Capture the cell that displays the provided text and extract its (x, y) central coordinate. 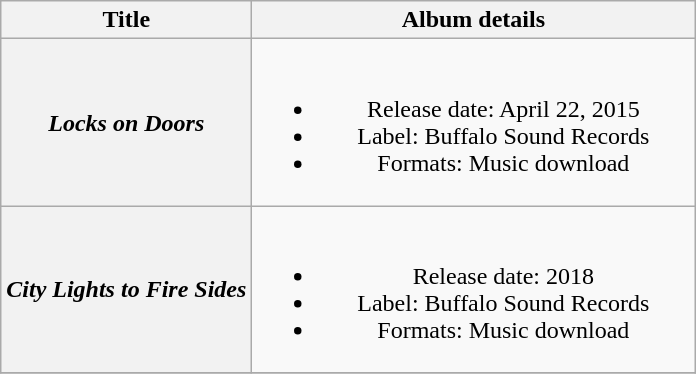
City Lights to Fire Sides (126, 290)
Release date: 2018Label: Buffalo Sound RecordsFormats: Music download (474, 290)
Locks on Doors (126, 122)
Album details (474, 20)
Release date: April 22, 2015Label: Buffalo Sound RecordsFormats: Music download (474, 122)
Title (126, 20)
